From the cell containing the given text, extract its center point as [X, Y] coordinate. 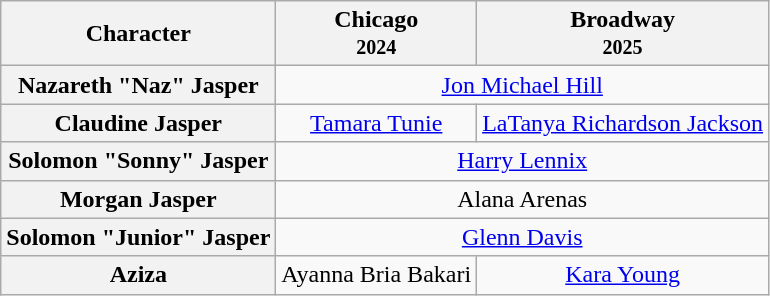
Solomon "Junior" Jasper [138, 237]
Ayanna Bria Bakari [376, 275]
Claudine Jasper [138, 123]
Tamara Tunie [376, 123]
Broadway2025 [623, 34]
Solomon "Sonny" Jasper [138, 161]
LaTanya Richardson Jackson [623, 123]
Chicago2024 [376, 34]
Aziza [138, 275]
Nazareth "Naz" Jasper [138, 85]
Morgan Jasper [138, 199]
Kara Young [623, 275]
Glenn Davis [522, 237]
Jon Michael Hill [522, 85]
Character [138, 34]
Alana Arenas [522, 199]
Harry Lennix [522, 161]
